Scan for the cell matching the given text and deliver its (x, y) coordinate at center. 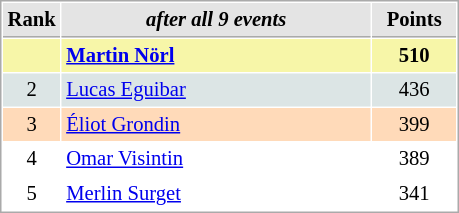
Éliot Grondin (216, 124)
Points (414, 20)
after all 9 events (216, 20)
4 (32, 158)
389 (414, 158)
Rank (32, 20)
Lucas Eguibar (216, 90)
Omar Visintin (216, 158)
3 (32, 124)
Merlin Surget (216, 194)
399 (414, 124)
341 (414, 194)
Martin Nörl (216, 56)
510 (414, 56)
2 (32, 90)
5 (32, 194)
436 (414, 90)
